Return (x, y) of the center of cell containing provided text 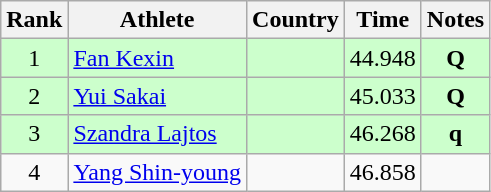
1 (34, 58)
45.033 (382, 96)
Yui Sakai (158, 96)
46.858 (382, 172)
3 (34, 134)
Time (382, 20)
Athlete (158, 20)
Rank (34, 20)
Szandra Lajtos (158, 134)
4 (34, 172)
q (455, 134)
46.268 (382, 134)
Fan Kexin (158, 58)
Country (296, 20)
44.948 (382, 58)
Yang Shin-young (158, 172)
2 (34, 96)
Notes (455, 20)
